Return (x, y) of the center of cell containing provided text 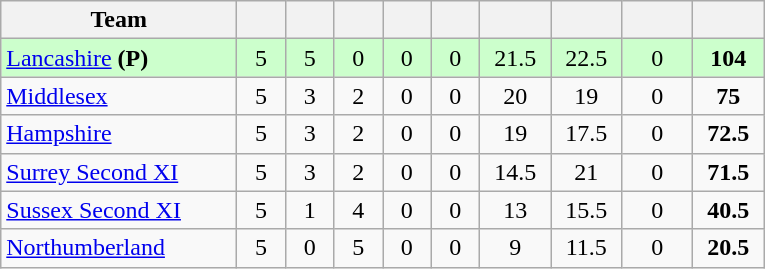
Surrey Second XI (119, 172)
Sussex Second XI (119, 210)
1 (310, 210)
11.5 (586, 248)
15.5 (586, 210)
9 (516, 248)
14.5 (516, 172)
72.5 (728, 134)
104 (728, 58)
Hampshire (119, 134)
Northumberland (119, 248)
20.5 (728, 248)
75 (728, 96)
21.5 (516, 58)
21 (586, 172)
Lancashire (P) (119, 58)
13 (516, 210)
Team (119, 20)
22.5 (586, 58)
20 (516, 96)
Middlesex (119, 96)
17.5 (586, 134)
4 (358, 210)
71.5 (728, 172)
40.5 (728, 210)
